Search for the cell housing the specified text and yield its [X, Y] center coordinate. 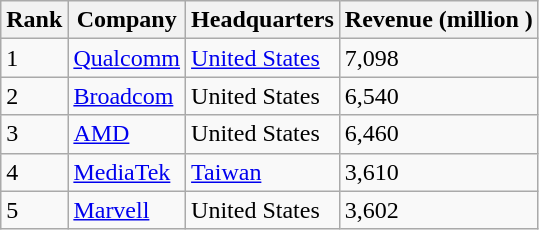
Marvell [127, 210]
3,610 [438, 172]
MediaTek [127, 172]
Taiwan [263, 172]
2 [34, 96]
Qualcomm [127, 58]
Revenue (million ) [438, 20]
3 [34, 134]
6,460 [438, 134]
Company [127, 20]
Broadcom [127, 96]
3,602 [438, 210]
1 [34, 58]
Rank [34, 20]
4 [34, 172]
AMD [127, 134]
5 [34, 210]
Headquarters [263, 20]
6,540 [438, 96]
7,098 [438, 58]
